Capture the cell that displays the provided text and extract its (x, y) central coordinate. 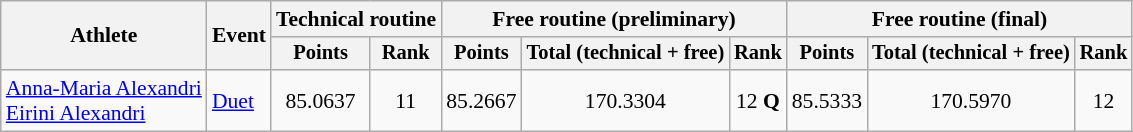
12 (1104, 100)
Free routine (preliminary) (614, 19)
170.5970 (971, 100)
Anna-Maria AlexandriEirini Alexandri (104, 100)
85.0637 (320, 100)
Duet (239, 100)
Athlete (104, 36)
85.5333 (827, 100)
Free routine (final) (960, 19)
11 (406, 100)
85.2667 (481, 100)
Technical routine (356, 19)
Event (239, 36)
170.3304 (626, 100)
12 Q (758, 100)
